Capture the cell that displays the provided text and extract its (x, y) central coordinate. 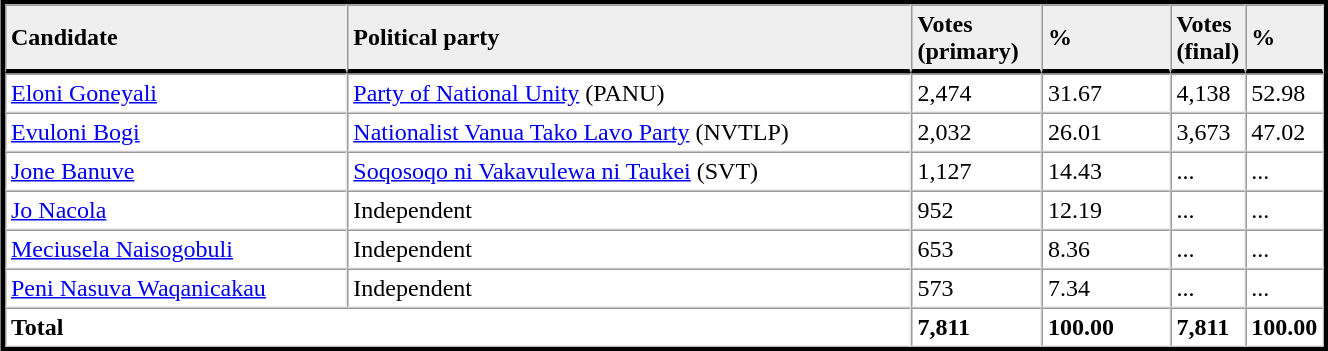
47.02 (1284, 132)
Jo Nacola (176, 210)
26.01 (1106, 132)
Peni Nasuva Waqanicakau (176, 288)
Party of National Unity (PANU) (629, 94)
52.98 (1284, 94)
Total (458, 328)
12.19 (1106, 210)
Votes(primary) (976, 38)
Soqosoqo ni Vakavulewa ni Taukei (SVT) (629, 172)
Evuloni Bogi (176, 132)
31.67 (1106, 94)
14.43 (1106, 172)
2,474 (976, 94)
2,032 (976, 132)
Jone Banuve (176, 172)
Candidate (176, 38)
3,673 (1208, 132)
Eloni Goneyali (176, 94)
Meciusela Naisogobuli (176, 250)
7.34 (1106, 288)
653 (976, 250)
573 (976, 288)
Votes(final) (1208, 38)
Political party (629, 38)
952 (976, 210)
1,127 (976, 172)
8.36 (1106, 250)
Nationalist Vanua Tako Lavo Party (NVTLP) (629, 132)
4,138 (1208, 94)
